Detect which cell encompasses the target text, then output its [x, y] center coordinate. 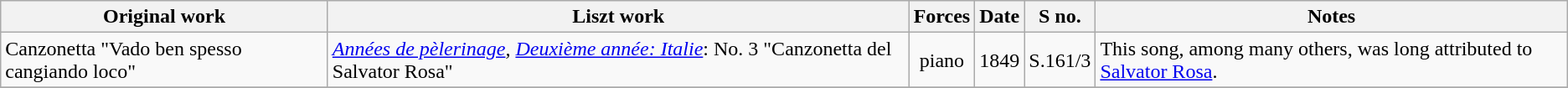
Liszt work [618, 17]
Forces [941, 17]
Canzonetta "Vado ben spesso cangiando loco" [164, 60]
Original work [164, 17]
S.161/3 [1060, 60]
Date [1000, 17]
Notes [1332, 17]
This song, among many others, was long attributed to Salvator Rosa. [1332, 60]
S no. [1060, 17]
Années de pèlerinage, Deuxième année: Italie: No. 3 "Canzonetta del Salvator Rosa" [618, 60]
piano [941, 60]
1849 [1000, 60]
